Return [X, Y] of the center of cell containing provided text 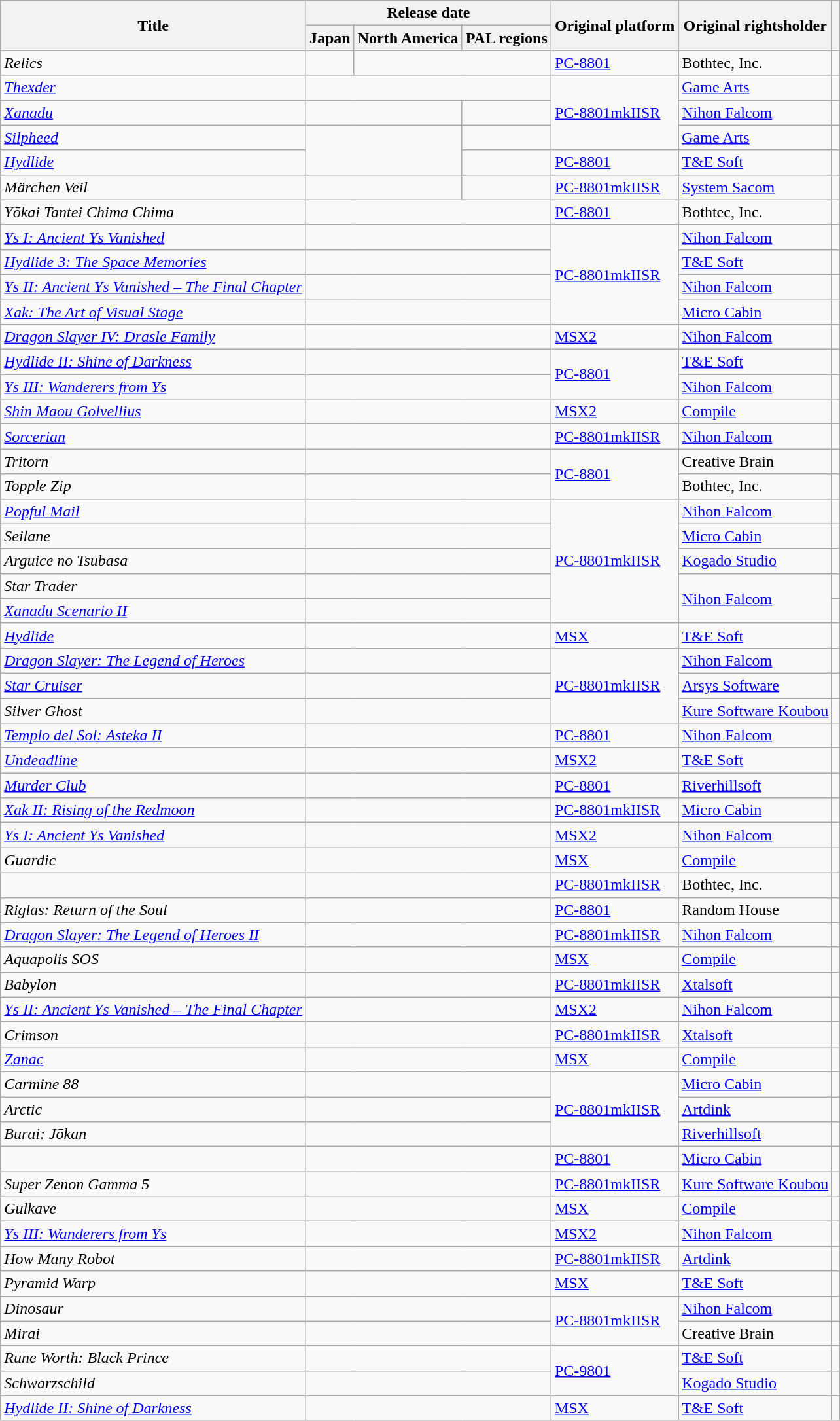
Aquapolis SOS [153, 960]
Super Zenon Gamma 5 [153, 1184]
Dinosaur [153, 1308]
How Many Robot [153, 1259]
Popful Mail [153, 511]
Seilane [153, 536]
Zanac [153, 1059]
Relics [153, 63]
Release date [428, 13]
Schwarzschild [153, 1383]
Silver Ghost [153, 710]
PAL regions [506, 38]
Arguice no Tsubasa [153, 561]
Xanadu Scenario II [153, 611]
Thexder [153, 88]
Arsys Software [755, 685]
Silpheed [153, 137]
Star Trader [153, 586]
Märchen Veil [153, 187]
Guardic [153, 860]
Templo del Sol: Asteka II [153, 736]
Star Cruiser [153, 685]
Mirai [153, 1333]
Sorcerian [153, 437]
Gulkave [153, 1209]
Babylon [153, 984]
Dragon Slayer: The Legend of Heroes II [153, 935]
Pyramid Warp [153, 1284]
Xanadu [153, 113]
Japan [330, 38]
Tritorn [153, 461]
Murder Club [153, 785]
Dragon Slayer: The Legend of Heroes [153, 660]
Shin Maou Golvellius [153, 412]
Yōkai Tantei Chima Chima [153, 212]
Title [153, 26]
Original platform [614, 26]
Original rightsholder [755, 26]
Xak: The Art of Visual Stage [153, 312]
Dragon Slayer IV: Drasle Family [153, 337]
Hydlide 3: The Space Memories [153, 262]
Random House [755, 910]
Rune Worth: Black Prince [153, 1358]
Topple Zip [153, 486]
Xak II: Rising of the Redmoon [153, 810]
PC-9801 [614, 1371]
Undeadline [153, 761]
System Sacom [755, 187]
North America [408, 38]
Crimson [153, 1034]
Riglas: Return of the Soul [153, 910]
Arctic [153, 1109]
Carmine 88 [153, 1084]
Burai: Jōkan [153, 1134]
